Find where the given text appears and provide that cell's center as [x, y] coordinate. 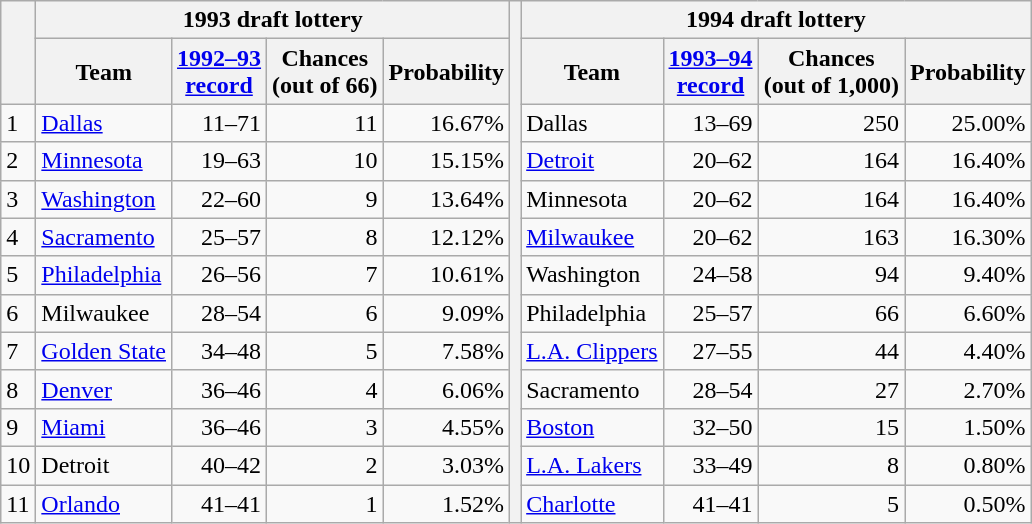
19–63 [220, 161]
0.50% [968, 503]
4.40% [968, 351]
27–55 [710, 351]
11–71 [220, 123]
12.12% [446, 237]
Charlotte [592, 503]
L.A. Clippers [592, 351]
6.06% [446, 389]
4.55% [446, 427]
22–60 [220, 199]
7.58% [446, 351]
Miami [104, 427]
1992–93record [220, 72]
1994 draft lottery [776, 20]
33–49 [710, 465]
10.61% [446, 275]
24–58 [710, 275]
Orlando [104, 503]
1993 draft lottery [273, 20]
32–50 [710, 427]
250 [831, 123]
9.40% [968, 275]
13.64% [446, 199]
2.70% [968, 389]
15 [831, 427]
27 [831, 389]
163 [831, 237]
9.09% [446, 313]
3.03% [446, 465]
Chances(out of 1,000) [831, 72]
Golden State [104, 351]
66 [831, 313]
15.15% [446, 161]
L.A. Lakers [592, 465]
16.30% [968, 237]
Denver [104, 389]
1.52% [446, 503]
34–48 [220, 351]
Chances(out of 66) [325, 72]
1.50% [968, 427]
1993–94record [710, 72]
40–42 [220, 465]
94 [831, 275]
13–69 [710, 123]
26–56 [220, 275]
Boston [592, 427]
44 [831, 351]
16.67% [446, 123]
0.80% [968, 465]
25.00% [968, 123]
6.60% [968, 313]
